Capture the cell that displays the provided text and extract its [x, y] central coordinate. 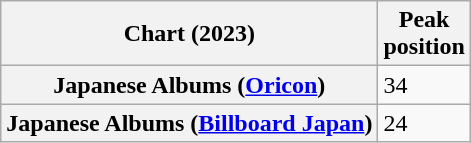
34 [424, 85]
Chart (2023) [190, 34]
24 [424, 123]
Peakposition [424, 34]
Japanese Albums (Billboard Japan) [190, 123]
Japanese Albums (Oricon) [190, 85]
